Output the [X, Y] coordinate of the center of the cell containing the given text.  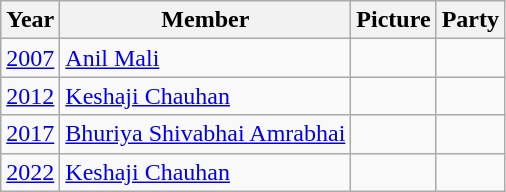
Picture [394, 20]
Party [470, 20]
Member [206, 20]
2007 [30, 58]
2017 [30, 134]
Bhuriya Shivabhai Amrabhai [206, 134]
Anil Mali [206, 58]
2012 [30, 96]
Year [30, 20]
2022 [30, 172]
